Provide the [X, Y] coordinate of the cell's center where the given text is located.  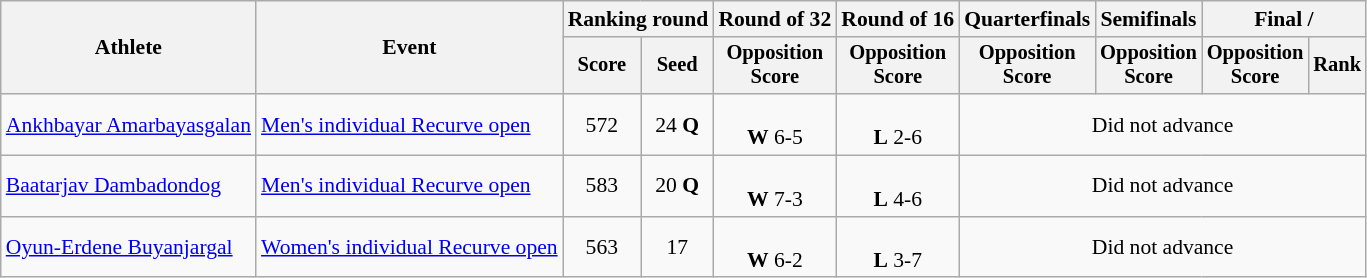
Final / [1284, 19]
17 [677, 248]
Oyun-Erdene Buyanjargal [128, 248]
Ranking round [638, 19]
Quarterfinals [1027, 19]
Round of 16 [898, 19]
20 Q [677, 186]
Athlete [128, 48]
L 3-7 [898, 248]
W 6-5 [774, 124]
24 Q [677, 124]
Ankhbayar Amarbayasgalan [128, 124]
Rank [1337, 66]
L 2-6 [898, 124]
572 [602, 124]
563 [602, 248]
Score [602, 66]
W 7-3 [774, 186]
Semifinals [1148, 19]
Women's individual Recurve open [410, 248]
Event [410, 48]
Baatarjav Dambadondog [128, 186]
L 4-6 [898, 186]
583 [602, 186]
W 6-2 [774, 248]
Seed [677, 66]
Round of 32 [774, 19]
